Pinpoint the cell where the given text exists, returning its (X, Y) midpoint coordinate. 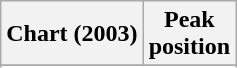
Peakposition (189, 34)
Chart (2003) (72, 34)
